Return the (X, Y) coordinate for the center point of the cell that contains the specified text.  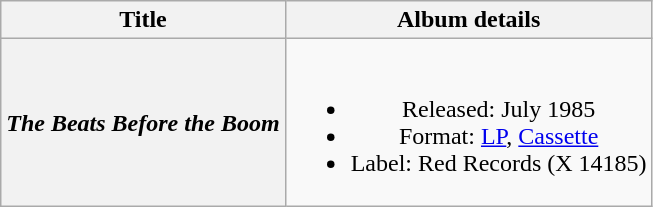
Album details (468, 20)
The Beats Before the Boom (143, 122)
Title (143, 20)
Released: July 1985Format: LP, CassetteLabel: Red Records (X 14185) (468, 122)
